Identify which cell holds the provided text, then report its (X, Y) central coordinate. 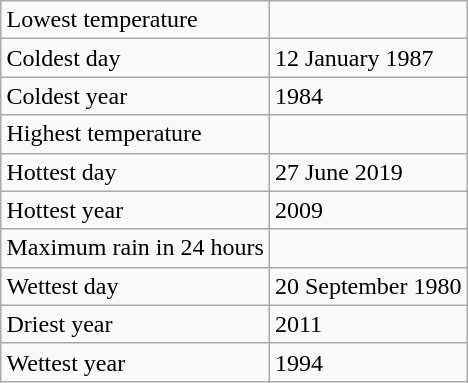
2011 (368, 324)
12 January 1987 (368, 58)
1994 (368, 362)
Hottest day (135, 172)
Wettest year (135, 362)
Lowest temperature (135, 20)
2009 (368, 210)
1984 (368, 96)
Coldest day (135, 58)
Wettest day (135, 286)
20 September 1980 (368, 286)
Coldest year (135, 96)
Hottest year (135, 210)
27 June 2019 (368, 172)
Maximum rain in 24 hours (135, 248)
Driest year (135, 324)
Highest temperature (135, 134)
